Locate the cell with the specified text and output its (x, y) center coordinate. 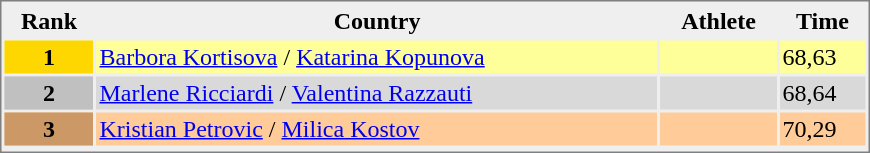
Barbora Kortisova / Katarina Kopunova (376, 56)
70,29 (822, 128)
Athlete (719, 20)
68,63 (822, 56)
3 (48, 128)
Country (376, 20)
1 (48, 56)
Time (822, 20)
68,64 (822, 92)
2 (48, 92)
Marlene Ricciardi / Valentina Razzauti (376, 92)
Rank (48, 20)
Kristian Petrovic / Milica Kostov (376, 128)
